Determine the [X, Y] coordinate at the center of the cell enclosing the given text.  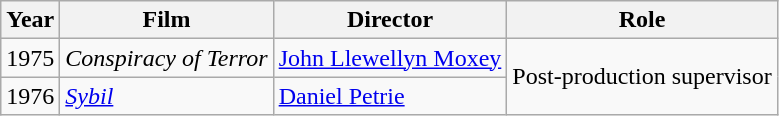
Conspiracy of Terror [166, 58]
Post-production supervisor [642, 77]
Sybil [166, 96]
John Llewellyn Moxey [390, 58]
Role [642, 20]
Year [30, 20]
1975 [30, 58]
1976 [30, 96]
Film [166, 20]
Daniel Petrie [390, 96]
Director [390, 20]
